Pinpoint the cell where the given text exists, returning its (x, y) midpoint coordinate. 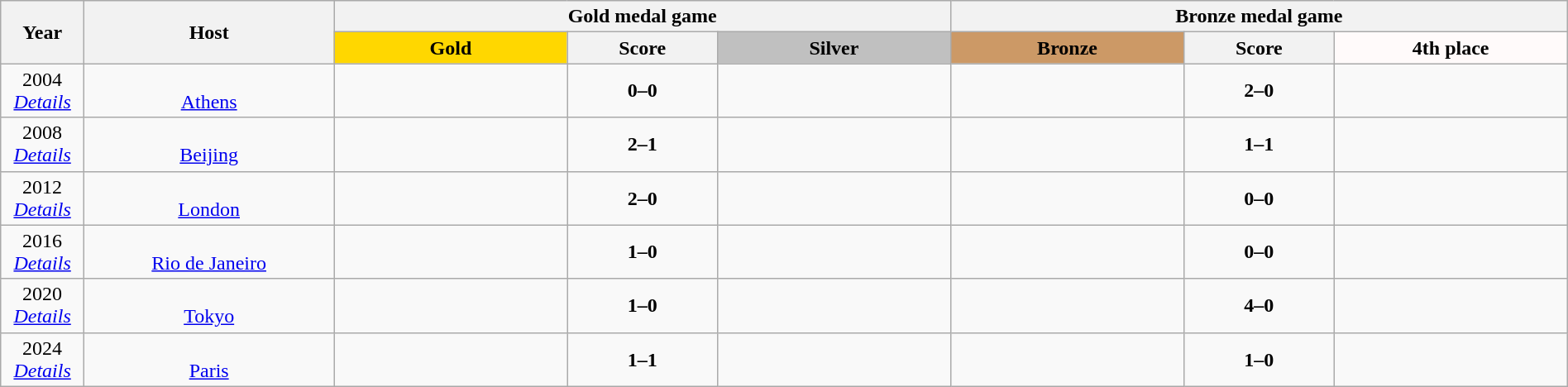
Tokyo (209, 306)
Rio de Janeiro (209, 251)
2008 Details (43, 144)
4–0 (1259, 306)
Gold medal game (643, 17)
2024 Details (43, 359)
Year (43, 32)
2–1 (642, 144)
2020 Details (43, 306)
2016 Details (43, 251)
Bronze medal game (1259, 17)
Gold (451, 48)
Silver (834, 48)
Athens (209, 91)
4th place (1451, 48)
Bronze (1067, 48)
Paris (209, 359)
Beijing (209, 144)
Host (209, 32)
London (209, 198)
2012 Details (43, 198)
2004 Details (43, 91)
